Search for the cell housing the specified text and yield its (X, Y) center coordinate. 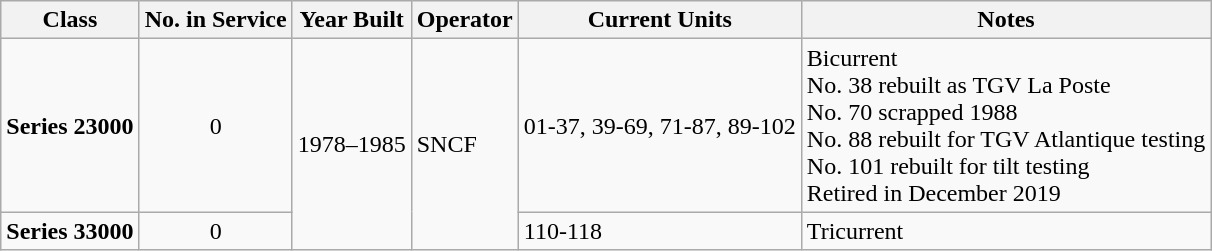
Notes (1006, 20)
Year Built (352, 20)
SNCF (464, 144)
No. in Service (216, 20)
110-118 (660, 231)
Current Units (660, 20)
Tricurrent (1006, 231)
1978–1985 (352, 144)
Series 23000 (70, 126)
Operator (464, 20)
01-37, 39-69, 71-87, 89-102 (660, 126)
Class (70, 20)
Series 33000 (70, 231)
